Output the (x, y) coordinate of the center of the cell containing the given text.  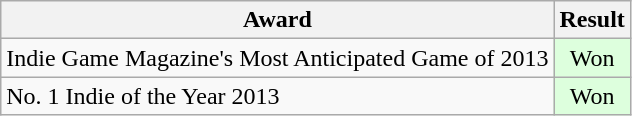
Result (592, 20)
Award (278, 20)
No. 1 Indie of the Year 2013 (278, 96)
Indie Game Magazine's Most Anticipated Game of 2013 (278, 58)
